Locate the cell with the specified text and output its (X, Y) center coordinate. 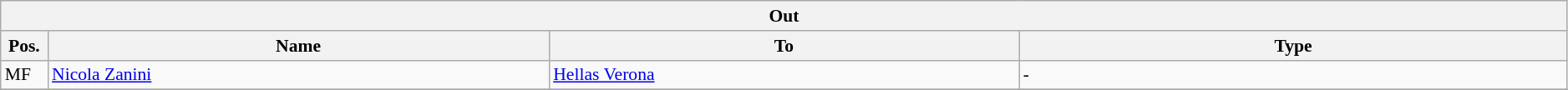
Out (784, 16)
Type (1293, 46)
MF (24, 75)
Hellas Verona (784, 75)
To (784, 46)
Name (298, 46)
Nicola Zanini (298, 75)
- (1293, 75)
Pos. (24, 46)
